Extract the [x, y] coordinate from the center of the cell holding the provided text.  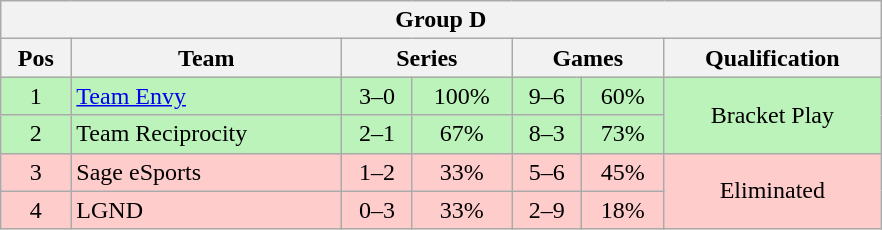
3–0 [377, 96]
1 [36, 96]
45% [623, 172]
Games [588, 58]
100% [462, 96]
Group D [441, 20]
Series [427, 58]
5–6 [547, 172]
18% [623, 210]
1–2 [377, 172]
9–6 [547, 96]
2–1 [377, 134]
67% [462, 134]
8–3 [547, 134]
2 [36, 134]
Pos [36, 58]
LGND [206, 210]
Team Envy [206, 96]
60% [623, 96]
73% [623, 134]
Bracket Play [772, 115]
Sage eSports [206, 172]
Eliminated [772, 191]
3 [36, 172]
2–9 [547, 210]
Team [206, 58]
4 [36, 210]
Team Reciprocity [206, 134]
0–3 [377, 210]
Qualification [772, 58]
